Scan for the cell matching the given text and deliver its [x, y] coordinate at center. 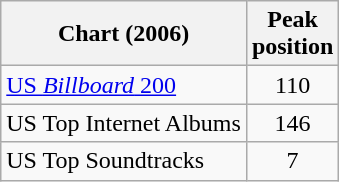
Peakposition [292, 34]
110 [292, 85]
US Top Soundtracks [124, 161]
US Billboard 200 [124, 85]
146 [292, 123]
Chart (2006) [124, 34]
US Top Internet Albums [124, 123]
7 [292, 161]
